Pinpoint the cell where the given text exists, returning its [x, y] midpoint coordinate. 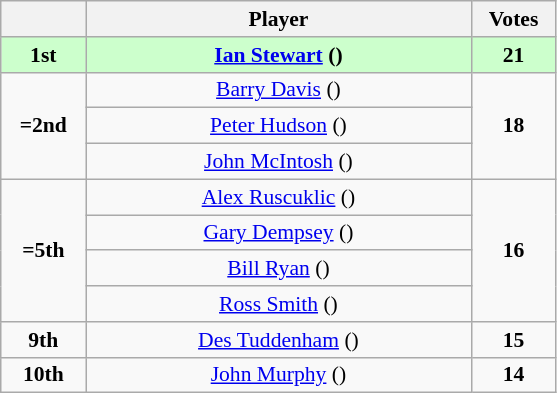
=2nd [44, 126]
21 [514, 55]
=5th [44, 250]
Bill Ryan () [278, 269]
Des Tuddenham () [278, 340]
Alex Ruscuklic () [278, 197]
Ross Smith () [278, 304]
John Murphy () [278, 375]
18 [514, 126]
Peter Hudson () [278, 126]
John McIntosh () [278, 162]
9th [44, 340]
1st [44, 55]
14 [514, 375]
16 [514, 250]
15 [514, 340]
Gary Dempsey () [278, 233]
Player [278, 19]
Votes [514, 19]
Barry Davis () [278, 90]
10th [44, 375]
Ian Stewart () [278, 55]
